Determine the (X, Y) coordinate at the center of the cell enclosing the given text.  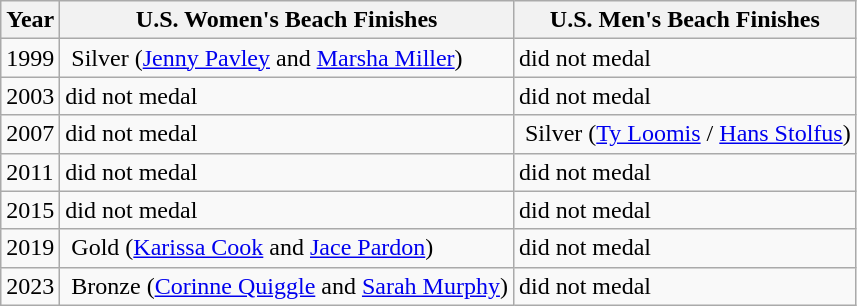
2011 (30, 172)
Silver (Jenny Pavley and Marsha Miller) (287, 58)
U.S. Women's Beach Finishes (287, 20)
U.S. Men's Beach Finishes (684, 20)
2019 (30, 248)
Gold (Karissa Cook and Jace Pardon) (287, 248)
Silver (Ty Loomis / Hans Stolfus) (684, 134)
2015 (30, 210)
1999 (30, 58)
Bronze (Corinne Quiggle and Sarah Murphy) (287, 286)
Year (30, 20)
2023 (30, 286)
2003 (30, 96)
2007 (30, 134)
